Return the [x, y] coordinate for the center point of the cell that contains the specified text.  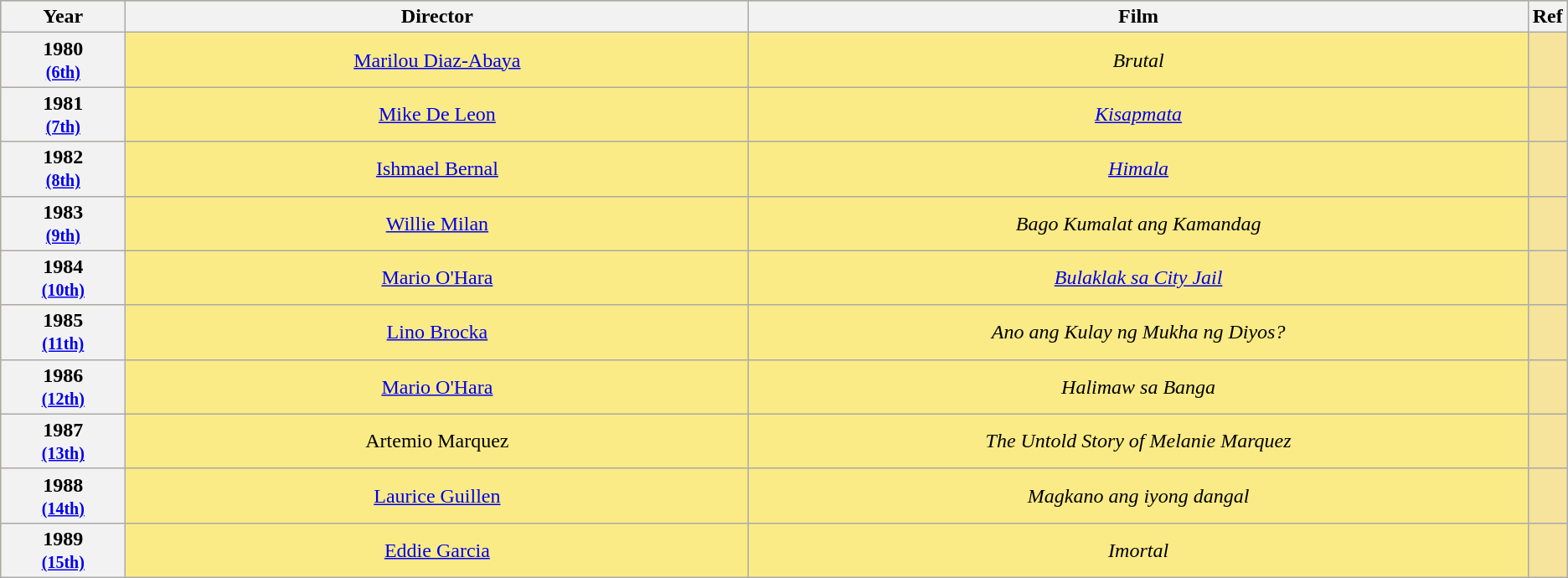
1985 (11th) [64, 332]
Halimaw sa Banga [1138, 387]
Bulaklak sa City Jail [1138, 278]
Lino Brocka [437, 332]
Imortal [1138, 550]
Year [64, 17]
1986 (12th) [64, 387]
Eddie Garcia [437, 550]
Laurice Guillen [437, 496]
Ishmael Bernal [437, 169]
Ref [1548, 17]
The Untold Story of Melanie Marquez [1138, 441]
1988 (14th) [64, 496]
1983 (9th) [64, 223]
Bago Kumalat ang Kamandag [1138, 223]
Mike De Leon [437, 114]
Willie Milan [437, 223]
1984 (10th) [64, 278]
1981 (7th) [64, 114]
1982 (8th) [64, 169]
Film [1138, 17]
Himala [1138, 169]
Magkano ang iyong dangal [1138, 496]
Marilou Diaz-Abaya [437, 60]
1987 (13th) [64, 441]
Ano ang Kulay ng Mukha ng Diyos? [1138, 332]
Kisapmata [1138, 114]
1989 (15th) [64, 550]
1980 (6th) [64, 60]
Artemio Marquez [437, 441]
Brutal [1138, 60]
Director [437, 17]
